Extract the [X, Y] coordinate from the center of the cell holding the provided text.  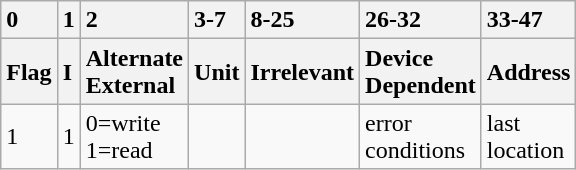
Address [528, 72]
0 [29, 20]
2 [134, 20]
errorconditions [421, 136]
Unit [217, 72]
26-32 [421, 20]
AlternateExternal [134, 72]
8-25 [302, 20]
Irrelevant [302, 72]
Flag [29, 72]
lastlocation [528, 136]
0=write1=read [134, 136]
I [68, 72]
33-47 [528, 20]
DeviceDependent [421, 72]
3-7 [217, 20]
